Return (X, Y) of the center of cell containing provided text 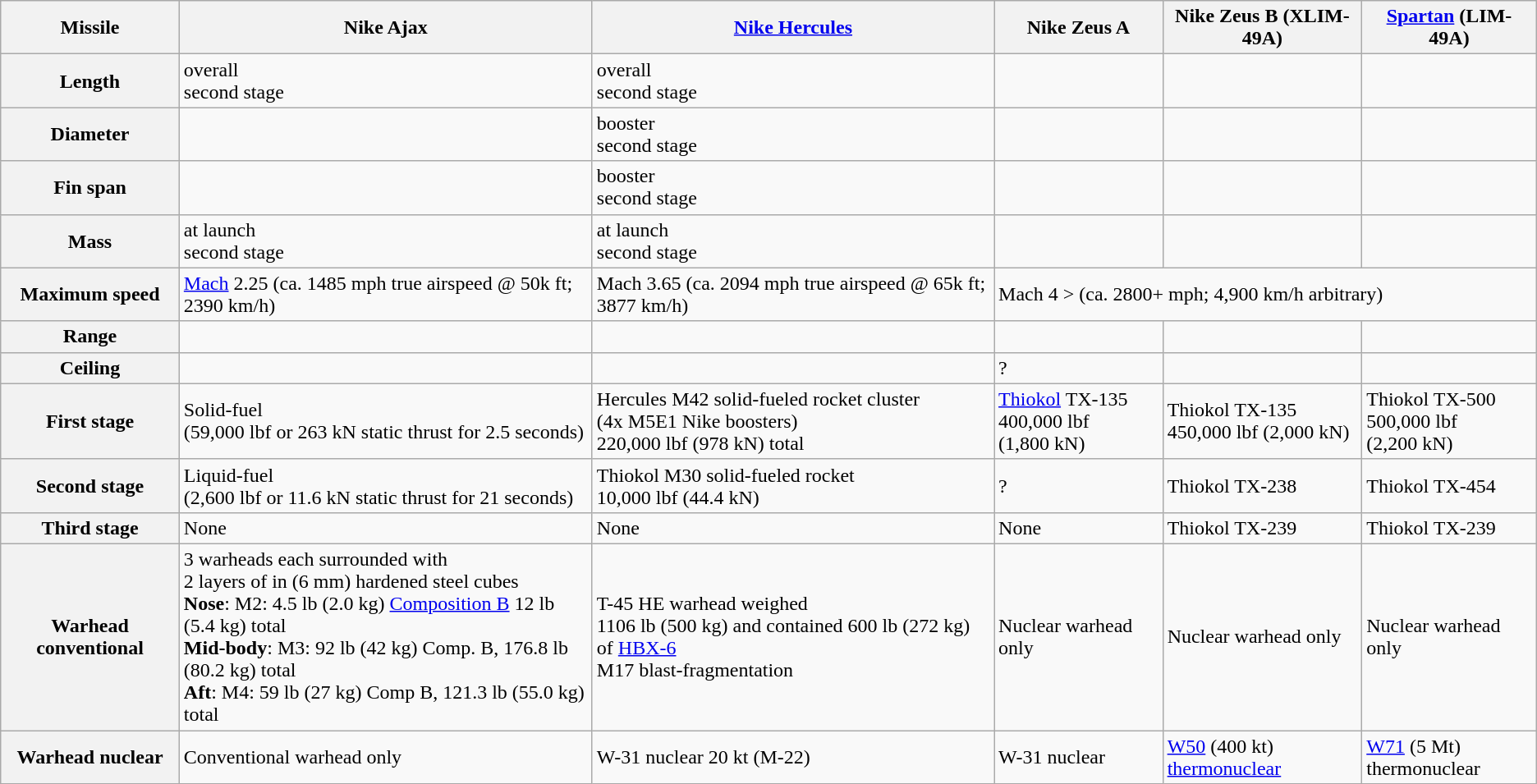
Length (90, 80)
W71 (5 Mt)thermonuclear (1450, 757)
Second stage (90, 486)
Thiokol TX-135400,000 lbf (1,800 kN) (1079, 421)
Thiokol M30 solid-fueled rocket10,000 lbf (44.4 kN) (793, 486)
Liquid-fuel(2,600 lbf or 11.6 kN static thrust for 21 seconds) (386, 486)
Thiokol TX-135450,000 lbf (2,000 kN) (1263, 421)
Warhead nuclear (90, 757)
Nike Zeus B (XLIM-49A) (1263, 28)
W50 (400 kt)thermonuclear (1263, 757)
Range (90, 337)
Fin span (90, 187)
Mach 2.25 (ca. 1485 mph true airspeed @ 50k ft; 2390 km/h) (386, 294)
Conventional warhead only (386, 757)
Spartan (LIM-49A) (1450, 28)
W-31 nuclear 20 kt (M-22) (793, 757)
Thiokol TX-238 (1263, 486)
Thiokol TX-500500,000 lbf (2,200 kN) (1450, 421)
W-31 nuclear (1079, 757)
Nike Hercules (793, 28)
Nike Ajax (386, 28)
Maximum speed (90, 294)
Hercules M42 solid-fueled rocket cluster(4x M5E1 Nike boosters)220,000 lbf (978 kN) total (793, 421)
Mass (90, 241)
Nike Zeus A (1079, 28)
Missile (90, 28)
Diameter (90, 135)
Mach 4 > (ca. 2800+ mph; 4,900 km/h arbitrary) (1266, 294)
Third stage (90, 528)
Mach 3.65 (ca. 2094 mph true airspeed @ 65k ft; 3877 km/h) (793, 294)
Warhead conventional (90, 637)
Solid-fuel(59,000 lbf or 263 kN static thrust for 2.5 seconds) (386, 421)
overallsecond stage (386, 80)
Ceiling (90, 368)
Thiokol TX-454 (1450, 486)
First stage (90, 421)
overall second stage (793, 80)
T-45 HE warhead weighed1106 lb (500 kg) and contained 600 lb (272 kg) of HBX-6M17 blast-fragmentation (793, 637)
